Search for the cell housing the specified text and yield its (x, y) center coordinate. 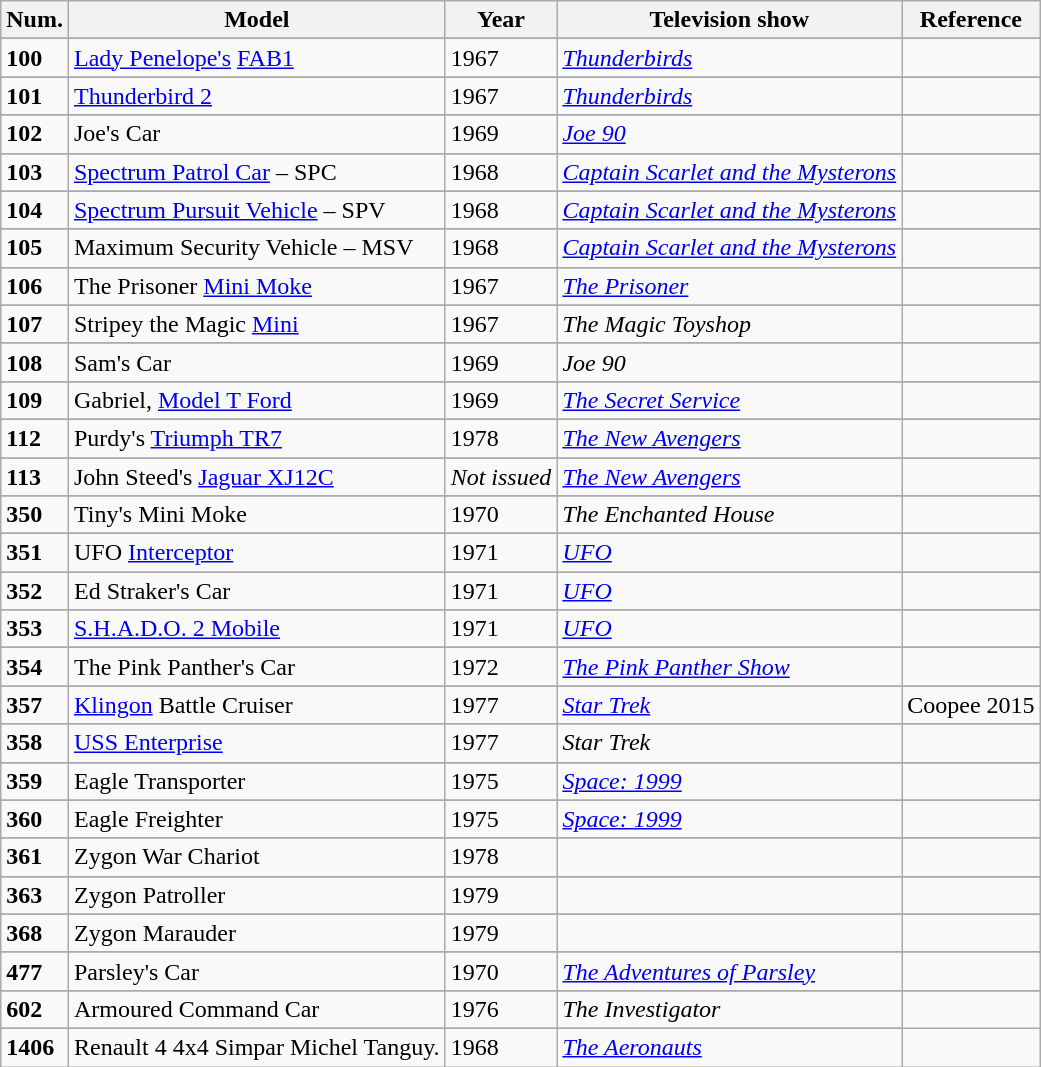
363 (35, 895)
106 (35, 286)
Stripey the Magic Mini (256, 324)
102 (35, 134)
602 (35, 1009)
101 (35, 96)
477 (35, 971)
Purdy's Triumph TR7 (256, 438)
105 (35, 248)
107 (35, 324)
The Pink Panther Show (730, 667)
Joe's Car (256, 134)
351 (35, 553)
108 (35, 362)
Not issued (501, 477)
Zygon Marauder (256, 933)
S.H.A.D.O. 2 Mobile (256, 629)
Eagle Transporter (256, 781)
Thunderbird 2 (256, 96)
The Adventures of Parsley (730, 971)
The Pink Panther's Car (256, 667)
103 (35, 172)
Eagle Freighter (256, 819)
Maximum Security Vehicle – MSV (256, 248)
The Enchanted House (730, 515)
1972 (501, 667)
350 (35, 515)
The Aeronauts (730, 1047)
The Magic Toyshop (730, 324)
John Steed's Jaguar XJ12C (256, 477)
The Investigator (730, 1009)
Num. (35, 20)
Parsley's Car (256, 971)
Renault 4 4x4 Simpar Michel Tanguy. (256, 1047)
353 (35, 629)
Klingon Battle Cruiser (256, 705)
112 (35, 438)
104 (35, 210)
1976 (501, 1009)
Armoured Command Car (256, 1009)
358 (35, 743)
USS Enterprise (256, 743)
354 (35, 667)
360 (35, 819)
100 (35, 58)
357 (35, 705)
Spectrum Pursuit Vehicle – SPV (256, 210)
113 (35, 477)
Sam's Car (256, 362)
368 (35, 933)
Reference (971, 20)
361 (35, 857)
1406 (35, 1047)
Year (501, 20)
The Prisoner Mini Moke (256, 286)
Gabriel, Model T Ford (256, 400)
UFO Interceptor (256, 553)
The Prisoner (730, 286)
Model (256, 20)
Coopee 2015 (971, 705)
Lady Penelope's FAB1 (256, 58)
The Secret Service (730, 400)
Zygon War Chariot (256, 857)
352 (35, 591)
Spectrum Patrol Car – SPC (256, 172)
Tiny's Mini Moke (256, 515)
Television show (730, 20)
Zygon Patroller (256, 895)
Ed Straker's Car (256, 591)
109 (35, 400)
359 (35, 781)
